Detect which cell encompasses the target text, then output its [X, Y] center coordinate. 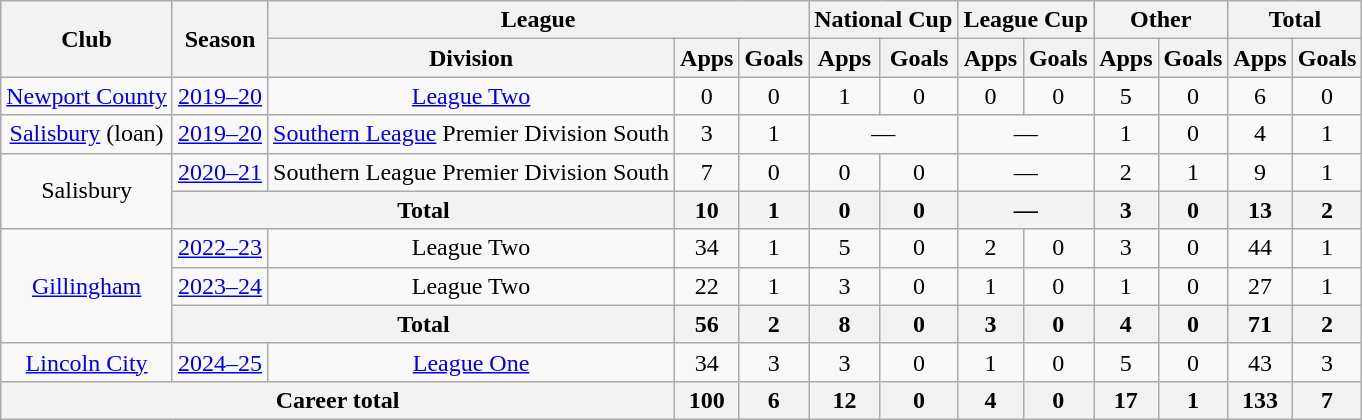
13 [1260, 210]
2023–24 [220, 286]
League One [472, 362]
Other [1161, 20]
17 [1126, 400]
2024–25 [220, 362]
2022–23 [220, 248]
Lincoln City [87, 362]
9 [1260, 172]
27 [1260, 286]
Club [87, 39]
Season [220, 39]
71 [1260, 324]
Gillingham [87, 286]
12 [845, 400]
133 [1260, 400]
100 [707, 400]
2020–21 [220, 172]
Division [472, 58]
National Cup [884, 20]
Salisbury [87, 191]
43 [1260, 362]
League [538, 20]
44 [1260, 248]
22 [707, 286]
Newport County [87, 96]
56 [707, 324]
Salisbury (loan) [87, 134]
8 [845, 324]
10 [707, 210]
Career total [338, 400]
League Cup [1026, 20]
